Pinpoint the cell where the given text exists, returning its [x, y] midpoint coordinate. 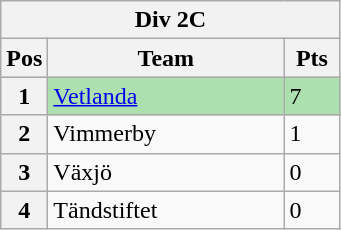
Vetlanda [166, 96]
Div 2C [170, 20]
Team [166, 58]
Växjö [166, 172]
Pts [312, 58]
4 [24, 210]
Pos [24, 58]
Vimmerby [166, 134]
3 [24, 172]
2 [24, 134]
Tändstiftet [166, 210]
7 [312, 96]
